Capture the cell that displays the provided text and extract its [X, Y] central coordinate. 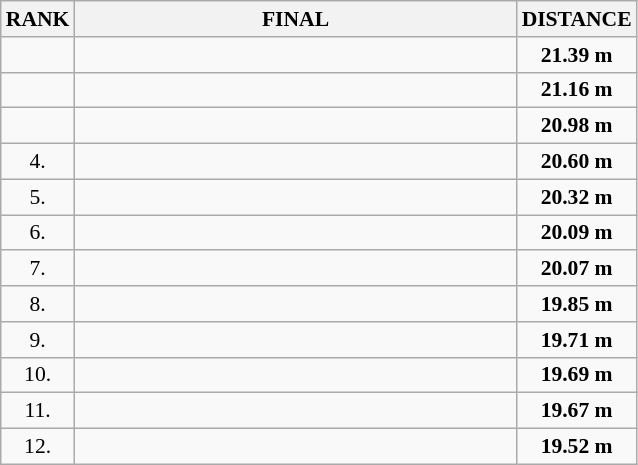
20.07 m [577, 269]
4. [38, 162]
19.71 m [577, 340]
20.09 m [577, 233]
20.60 m [577, 162]
19.69 m [577, 375]
19.67 m [577, 411]
9. [38, 340]
19.85 m [577, 304]
21.16 m [577, 90]
10. [38, 375]
6. [38, 233]
20.98 m [577, 126]
19.52 m [577, 447]
FINAL [295, 19]
RANK [38, 19]
11. [38, 411]
12. [38, 447]
DISTANCE [577, 19]
20.32 m [577, 197]
7. [38, 269]
8. [38, 304]
5. [38, 197]
21.39 m [577, 55]
